Extract the (x, y) coordinate from the center of the cell holding the provided text.  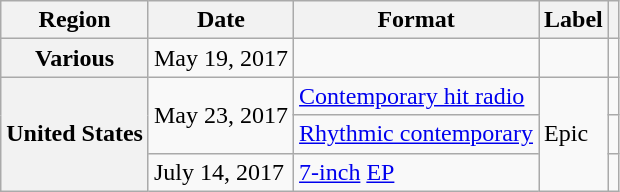
Contemporary hit radio (416, 96)
Format (416, 20)
Label (574, 20)
Rhythmic contemporary (416, 134)
May 23, 2017 (220, 115)
Region (75, 20)
July 14, 2017 (220, 172)
Date (220, 20)
May 19, 2017 (220, 58)
7-inch EP (416, 172)
Various (75, 58)
Epic (574, 134)
United States (75, 134)
